From the cell containing the given text, extract its center point as [X, Y] coordinate. 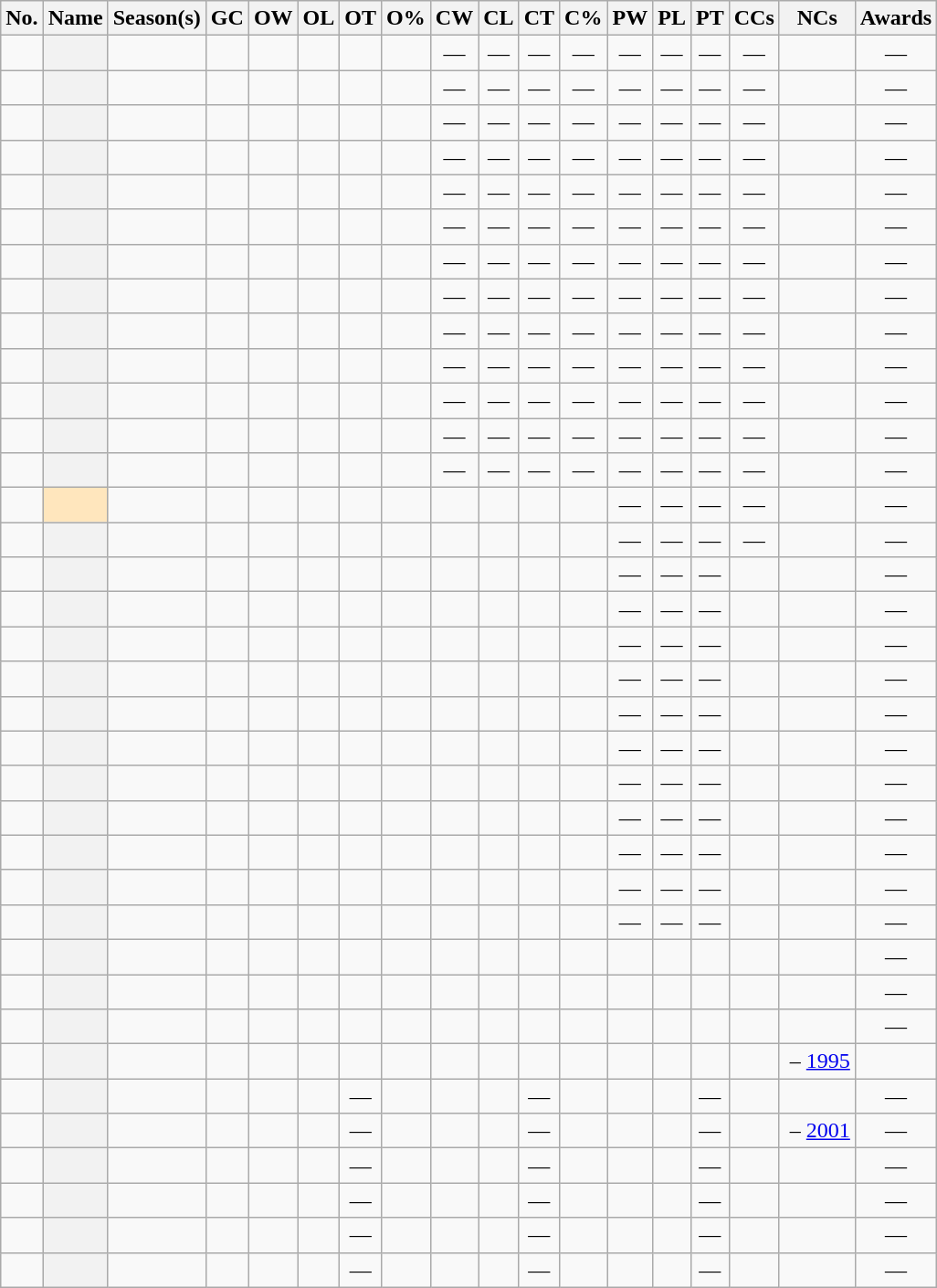
OW [273, 18]
CL [499, 18]
Season(s) [157, 18]
O% [406, 18]
No. [22, 18]
NCs [816, 18]
– 1995 [816, 1061]
C% [584, 18]
Name [75, 18]
OL [319, 18]
PW [630, 18]
GC [226, 18]
– 2001 [816, 1131]
Awards [895, 18]
PL [672, 18]
OT [361, 18]
PT [710, 18]
CW [454, 18]
CT [539, 18]
CCs [754, 18]
